From the cell containing the given text, extract its center point as (X, Y) coordinate. 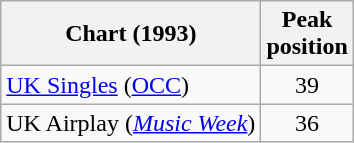
Chart (1993) (131, 34)
39 (307, 85)
UK Singles (OCC) (131, 85)
UK Airplay (Music Week) (131, 123)
36 (307, 123)
Peakposition (307, 34)
